Determine the [x, y] coordinate at the center of the cell enclosing the given text.  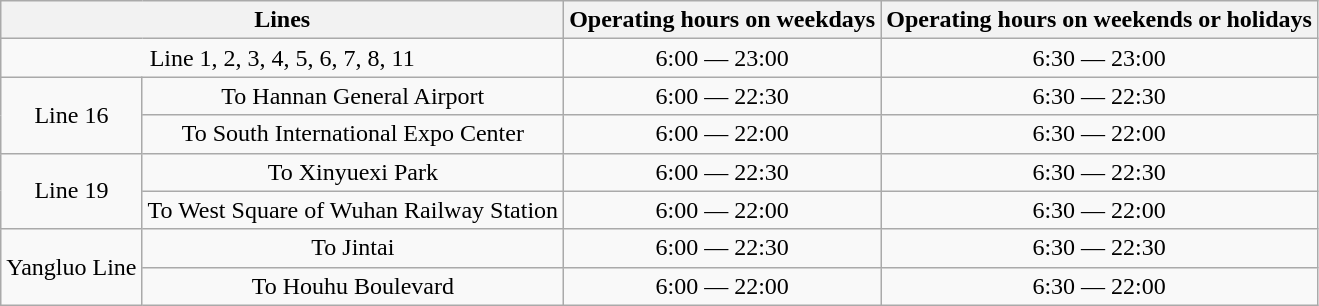
To West Square of Wuhan Railway Station [353, 210]
To South International Expo Center [353, 134]
To Jintai [353, 248]
Line 19 [72, 191]
Yangluo Line [72, 267]
Operating hours on weekdays [722, 20]
Line 16 [72, 115]
To Xinyuexi Park [353, 172]
Line 1, 2, 3, 4, 5, 6, 7, 8, 11 [282, 58]
6:00 — 23:00 [722, 58]
To Hannan General Airport [353, 96]
Lines [282, 20]
To Houhu Boulevard [353, 286]
Operating hours on weekends or holidays [1100, 20]
6:30 — 23:00 [1100, 58]
